Capture the cell that displays the provided text and extract its (X, Y) central coordinate. 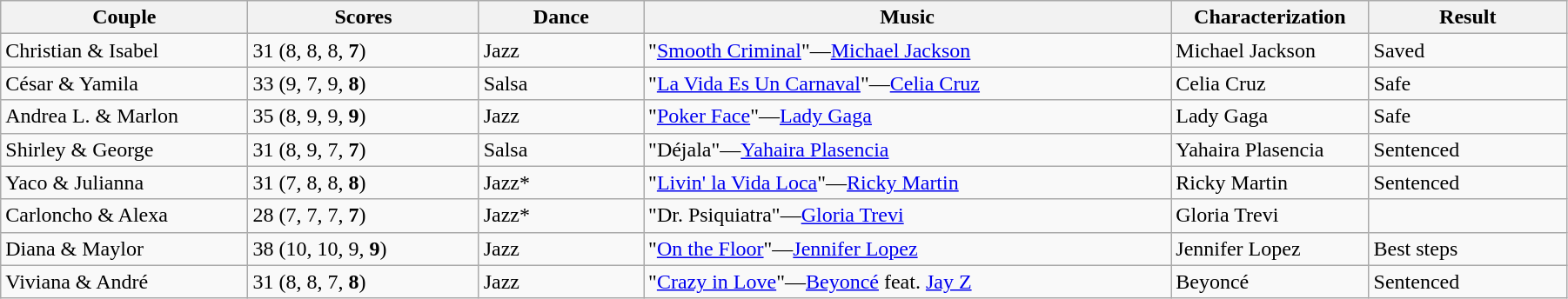
"Smooth Criminal"—Michael Jackson (908, 50)
Andrea L. & Marlon (124, 116)
Scores (364, 17)
Couple (124, 17)
"Crazy in Love"—Beyoncé feat. Jay Z (908, 282)
Yaco & Julianna (124, 183)
Viviana & André (124, 282)
Best steps (1467, 249)
35 (8, 9, 9, 9) (364, 116)
Gloria Trevi (1270, 216)
Shirley & George (124, 149)
Michael Jackson (1270, 50)
Jennifer Lopez (1270, 249)
Beyoncé (1270, 282)
Celia Cruz (1270, 83)
Ricky Martin (1270, 183)
Yahaira Plasencia (1270, 149)
"Poker Face"—Lady Gaga (908, 116)
"La Vida Es Un Carnaval"—Celia Cruz (908, 83)
Carloncho & Alexa (124, 216)
"On the Floor"—Jennifer Lopez (908, 249)
31 (8, 8, 8, 7) (364, 50)
33 (9, 7, 9, 8) (364, 83)
Result (1467, 17)
César & Yamila (124, 83)
"Déjala"—Yahaira Plasencia (908, 149)
Diana & Maylor (124, 249)
Dance (560, 17)
"Livin' la Vida Loca"—Ricky Martin (908, 183)
Saved (1467, 50)
31 (8, 9, 7, 7) (364, 149)
Lady Gaga (1270, 116)
"Dr. Psiquiatra"—Gloria Trevi (908, 216)
Characterization (1270, 17)
31 (8, 8, 7, 8) (364, 282)
31 (7, 8, 8, 8) (364, 183)
Music (908, 17)
28 (7, 7, 7, 7) (364, 216)
38 (10, 10, 9, 9) (364, 249)
Christian & Isabel (124, 50)
